Detect which cell encompasses the target text, then output its (x, y) center coordinate. 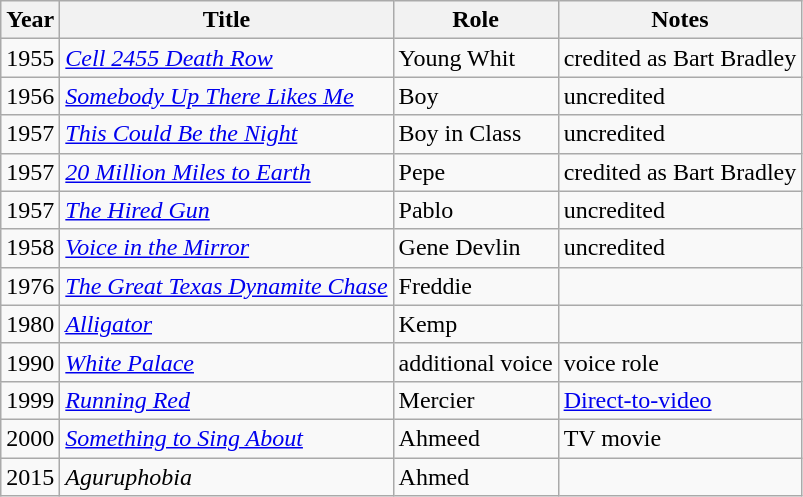
The Great Texas Dynamite Chase (226, 286)
Pablo (476, 210)
1976 (30, 286)
Kemp (476, 324)
Cell 2455 Death Row (226, 58)
2000 (30, 438)
additional voice (476, 362)
Ahmed (476, 477)
Alligator (226, 324)
1999 (30, 400)
Pepe (476, 172)
Ahmeed (476, 438)
1955 (30, 58)
The Hired Gun (226, 210)
Aguruphobia (226, 477)
Something to Sing About (226, 438)
Mercier (476, 400)
Notes (680, 20)
Gene Devlin (476, 248)
Year (30, 20)
1980 (30, 324)
Freddie (476, 286)
White Palace (226, 362)
2015 (30, 477)
TV movie (680, 438)
Running Red (226, 400)
Voice in the Mirror (226, 248)
20 Million Miles to Earth (226, 172)
1958 (30, 248)
Direct-to-video (680, 400)
Boy (476, 96)
Title (226, 20)
1956 (30, 96)
This Could Be the Night (226, 134)
Somebody Up There Likes Me (226, 96)
1990 (30, 362)
Role (476, 20)
voice role (680, 362)
Young Whit (476, 58)
Boy in Class (476, 134)
